Search for the cell housing the specified text and yield its (x, y) center coordinate. 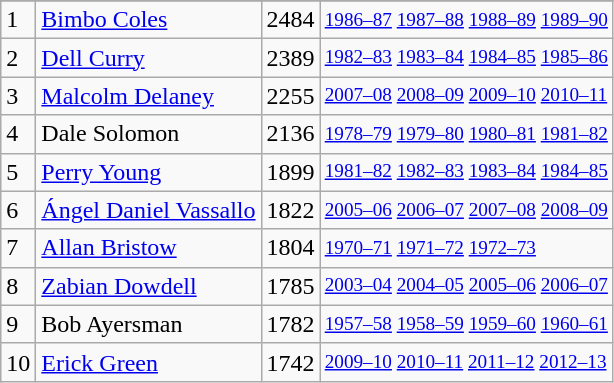
Bob Ayersman (148, 324)
1957–58 1958–59 1959–60 1960–61 (466, 324)
2003–04 2004–05 2005–06 2006–07 (466, 286)
7 (18, 248)
Dell Curry (148, 58)
1982–83 1983–84 1984–85 1985–86 (466, 58)
1978–79 1979–80 1980–81 1981–82 (466, 134)
1742 (290, 362)
Ángel Daniel Vassallo (148, 210)
1981–82 1982–83 1983–84 1984–85 (466, 172)
2009–10 2010–11 2011–12 2012–13 (466, 362)
Malcolm Delaney (148, 96)
6 (18, 210)
2136 (290, 134)
5 (18, 172)
10 (18, 362)
3 (18, 96)
1822 (290, 210)
Dale Solomon (148, 134)
1970–71 1971–72 1972–73 (466, 248)
2255 (290, 96)
1785 (290, 286)
1782 (290, 324)
1899 (290, 172)
Zabian Dowdell (148, 286)
Erick Green (148, 362)
1 (18, 20)
2484 (290, 20)
2 (18, 58)
1804 (290, 248)
1986–87 1987–88 1988–89 1989–90 (466, 20)
2007–08 2008–09 2009–10 2010–11 (466, 96)
4 (18, 134)
9 (18, 324)
Bimbo Coles (148, 20)
Allan Bristow (148, 248)
Perry Young (148, 172)
8 (18, 286)
2005–06 2006–07 2007–08 2008–09 (466, 210)
2389 (290, 58)
